Identify which cell holds the provided text, then report its [x, y] central coordinate. 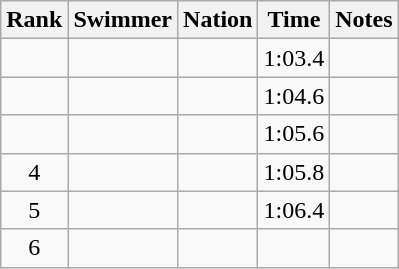
Rank [34, 20]
1:03.4 [294, 58]
Swimmer [123, 20]
4 [34, 172]
5 [34, 210]
1:05.8 [294, 172]
1:05.6 [294, 134]
Nation [218, 20]
Time [294, 20]
1:06.4 [294, 210]
1:04.6 [294, 96]
Notes [364, 20]
6 [34, 248]
